Output the (X, Y) coordinate of the center of the cell containing the given text.  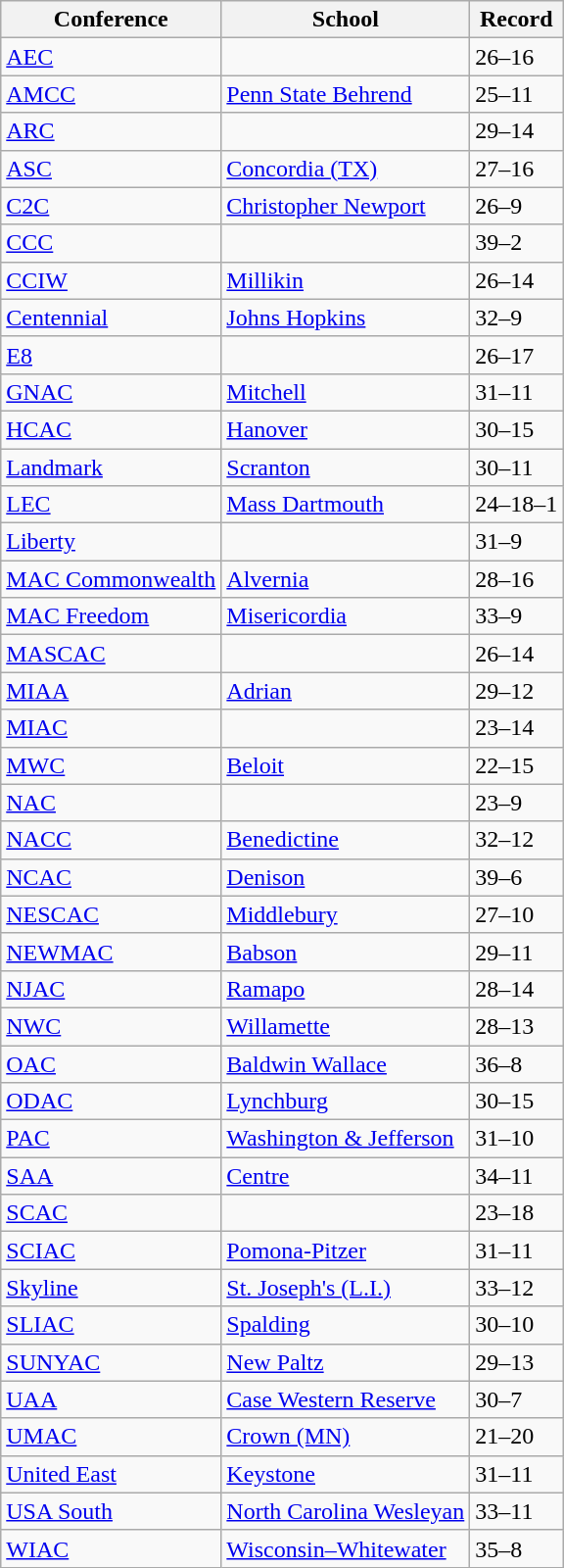
32–12 (517, 840)
School (346, 20)
Hanover (346, 429)
NAC (112, 803)
24–18–1 (517, 505)
UMAC (112, 1437)
Crown (MN) (346, 1437)
ODAC (112, 1102)
30–7 (517, 1399)
39–2 (517, 243)
Mass Dartmouth (346, 505)
MAC Freedom (112, 616)
St. Joseph's (L.I.) (346, 1288)
Beloit (346, 765)
Benedictine (346, 840)
Penn State Behrend (346, 94)
Middlebury (346, 914)
PAC (112, 1139)
C2C (112, 206)
Keystone (346, 1474)
33–9 (517, 616)
30–11 (517, 467)
Ramapo (346, 989)
Record (517, 20)
Centre (346, 1176)
Washington & Jefferson (346, 1139)
32–9 (517, 318)
WIAC (112, 1548)
ARC (112, 131)
Pomona-Pitzer (346, 1250)
United East (112, 1474)
USA South (112, 1511)
Willamette (346, 1026)
21–20 (517, 1437)
MWC (112, 765)
SAA (112, 1176)
22–15 (517, 765)
CCC (112, 243)
AEC (112, 57)
UAA (112, 1399)
HCAC (112, 429)
NWC (112, 1026)
SCIAC (112, 1250)
North Carolina Wesleyan (346, 1511)
AMCC (112, 94)
27–16 (517, 169)
26–9 (517, 206)
Lynchburg (346, 1102)
30–10 (517, 1325)
Skyline (112, 1288)
27–10 (517, 914)
NEWMAC (112, 952)
NACC (112, 840)
28–14 (517, 989)
GNAC (112, 392)
NJAC (112, 989)
SUNYAC (112, 1362)
Liberty (112, 542)
Christopher Newport (346, 206)
35–8 (517, 1548)
39–6 (517, 877)
29–11 (517, 952)
Case Western Reserve (346, 1399)
MIAC (112, 728)
Adrian (346, 691)
NESCAC (112, 914)
Centennial (112, 318)
LEC (112, 505)
29–13 (517, 1362)
Concordia (TX) (346, 169)
Baldwin Wallace (346, 1063)
ASC (112, 169)
Conference (112, 20)
28–16 (517, 579)
OAC (112, 1063)
33–11 (517, 1511)
Misericordia (346, 616)
31–10 (517, 1139)
Mitchell (346, 392)
SCAC (112, 1213)
MIAA (112, 691)
Alvernia (346, 579)
29–14 (517, 131)
Millikin (346, 280)
36–8 (517, 1063)
E8 (112, 355)
33–12 (517, 1288)
MASCAC (112, 654)
31–9 (517, 542)
CCIW (112, 280)
26–17 (517, 355)
23–18 (517, 1213)
SLIAC (112, 1325)
26–16 (517, 57)
Wisconsin–Whitewater (346, 1548)
Babson (346, 952)
NCAC (112, 877)
Denison (346, 877)
34–11 (517, 1176)
29–12 (517, 691)
New Paltz (346, 1362)
Johns Hopkins (346, 318)
Scranton (346, 467)
23–14 (517, 728)
28–13 (517, 1026)
Spalding (346, 1325)
23–9 (517, 803)
Landmark (112, 467)
MAC Commonwealth (112, 579)
25–11 (517, 94)
